For the text-containing cell, return its midpoint in (x, y) coordinate format. 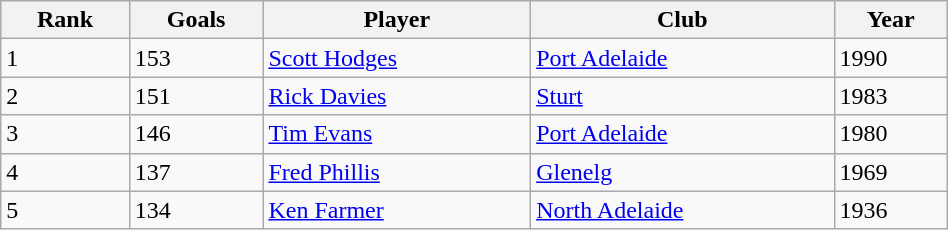
Rick Davies (397, 96)
Ken Farmer (397, 210)
1990 (890, 58)
1969 (890, 172)
1 (66, 58)
137 (196, 172)
3 (66, 134)
1936 (890, 210)
North Adelaide (682, 210)
Fred Phillis (397, 172)
Glenelg (682, 172)
Tim Evans (397, 134)
Rank (66, 20)
Scott Hodges (397, 58)
146 (196, 134)
Club (682, 20)
1983 (890, 96)
1980 (890, 134)
4 (66, 172)
Year (890, 20)
Player (397, 20)
2 (66, 96)
Sturt (682, 96)
134 (196, 210)
153 (196, 58)
Goals (196, 20)
5 (66, 210)
151 (196, 96)
